Locate the cell with the specified text and output its [x, y] center coordinate. 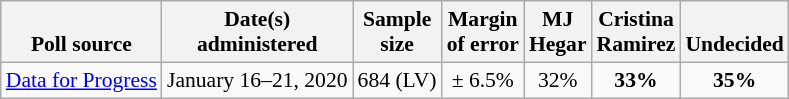
684 (LV) [398, 80]
Poll source [82, 32]
Marginof error [483, 32]
Date(s)administered [258, 32]
CristinaRamirez [636, 32]
Samplesize [398, 32]
32% [558, 80]
± 6.5% [483, 80]
35% [734, 80]
January 16–21, 2020 [258, 80]
Undecided [734, 32]
Data for Progress [82, 80]
33% [636, 80]
MJHegar [558, 32]
